Find where the given text appears and provide that cell's center as [x, y] coordinate. 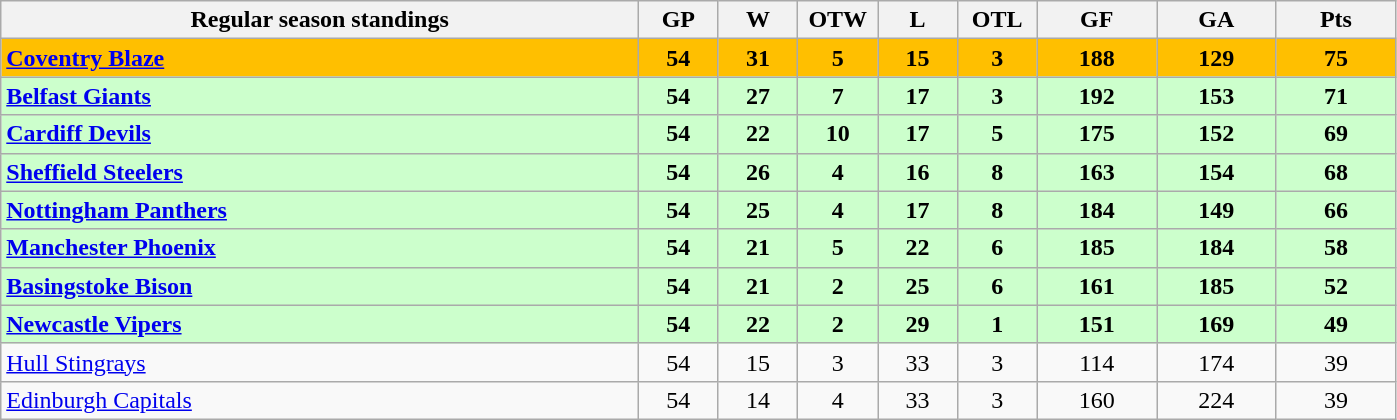
Pts [1336, 20]
Cardiff Devils [320, 134]
58 [1336, 248]
175 [1097, 134]
10 [838, 134]
29 [918, 324]
Coventry Blaze [320, 58]
GF [1097, 20]
188 [1097, 58]
GP [678, 20]
Manchester Phoenix [320, 248]
154 [1217, 172]
W [758, 20]
129 [1217, 58]
OTL [997, 20]
224 [1217, 400]
149 [1217, 210]
Hull Stingrays [320, 362]
192 [1097, 96]
71 [1336, 96]
68 [1336, 172]
52 [1336, 286]
GA [1217, 20]
169 [1217, 324]
14 [758, 400]
1 [997, 324]
160 [1097, 400]
66 [1336, 210]
Newcastle Vipers [320, 324]
L [918, 20]
Basingstoke Bison [320, 286]
Nottingham Panthers [320, 210]
26 [758, 172]
Belfast Giants [320, 96]
Edinburgh Capitals [320, 400]
174 [1217, 362]
OTW [838, 20]
69 [1336, 134]
Regular season standings [320, 20]
163 [1097, 172]
7 [838, 96]
27 [758, 96]
31 [758, 58]
49 [1336, 324]
114 [1097, 362]
151 [1097, 324]
Sheffield Steelers [320, 172]
75 [1336, 58]
161 [1097, 286]
152 [1217, 134]
16 [918, 172]
153 [1217, 96]
